Output the (x, y) coordinate of the center of the cell containing the given text.  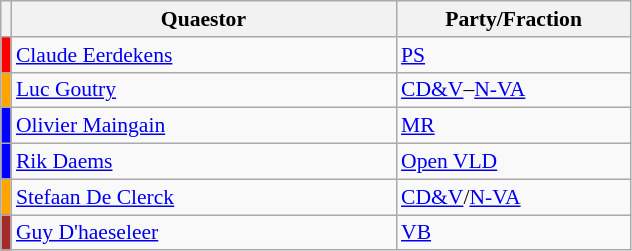
CD&V–N-VA (514, 90)
Olivier Maingain (204, 126)
Quaestor (204, 19)
MR (514, 126)
Open VLD (514, 162)
PS (514, 55)
Luc Goutry (204, 90)
CD&V/N-VA (514, 197)
Party/Fraction (514, 19)
Rik Daems (204, 162)
VB (514, 233)
Claude Eerdekens (204, 55)
Stefaan De Clerck (204, 197)
Guy D'haeseleer (204, 233)
